Provide the (X, Y) coordinate of the cell's center where the given text is located.  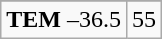
55 (144, 20)
TEM –36.5 (64, 20)
